Pinpoint the cell where the given text exists, returning its (x, y) midpoint coordinate. 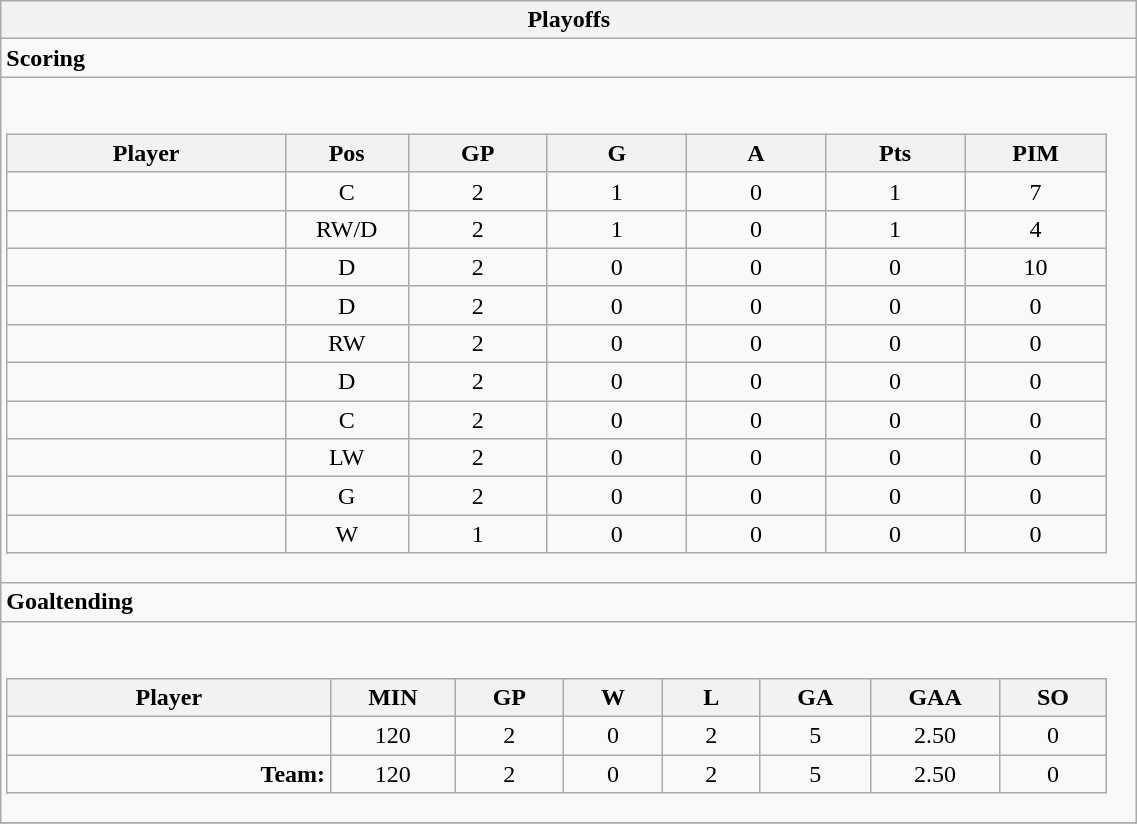
4 (1036, 229)
RW/D (346, 229)
7 (1036, 191)
A (756, 153)
Goaltending (569, 602)
Scoring (569, 58)
LW (346, 458)
Playoffs (569, 20)
GA (816, 697)
GAA (935, 697)
Pos (346, 153)
Pts (894, 153)
PIM (1036, 153)
RW (346, 343)
L (712, 697)
Team: (169, 774)
SO (1052, 697)
MIN (393, 697)
Player MIN GP W L GA GAA SO 120 2 0 2 5 2.50 0 Team: 120 2 0 2 5 2.50 0 (569, 722)
10 (1036, 267)
